Determine the [x, y] coordinate at the center of the cell enclosing the given text.  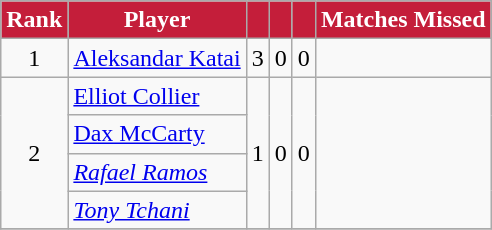
Player [157, 20]
3 [258, 58]
Rank [34, 20]
Aleksandar Katai [157, 58]
Dax McCarty [157, 134]
Rafael Ramos [157, 172]
Tony Tchani [157, 210]
Matches Missed [403, 20]
Elliot Collier [157, 96]
2 [34, 153]
